Find where the given text appears and provide that cell's center as [X, Y] coordinate. 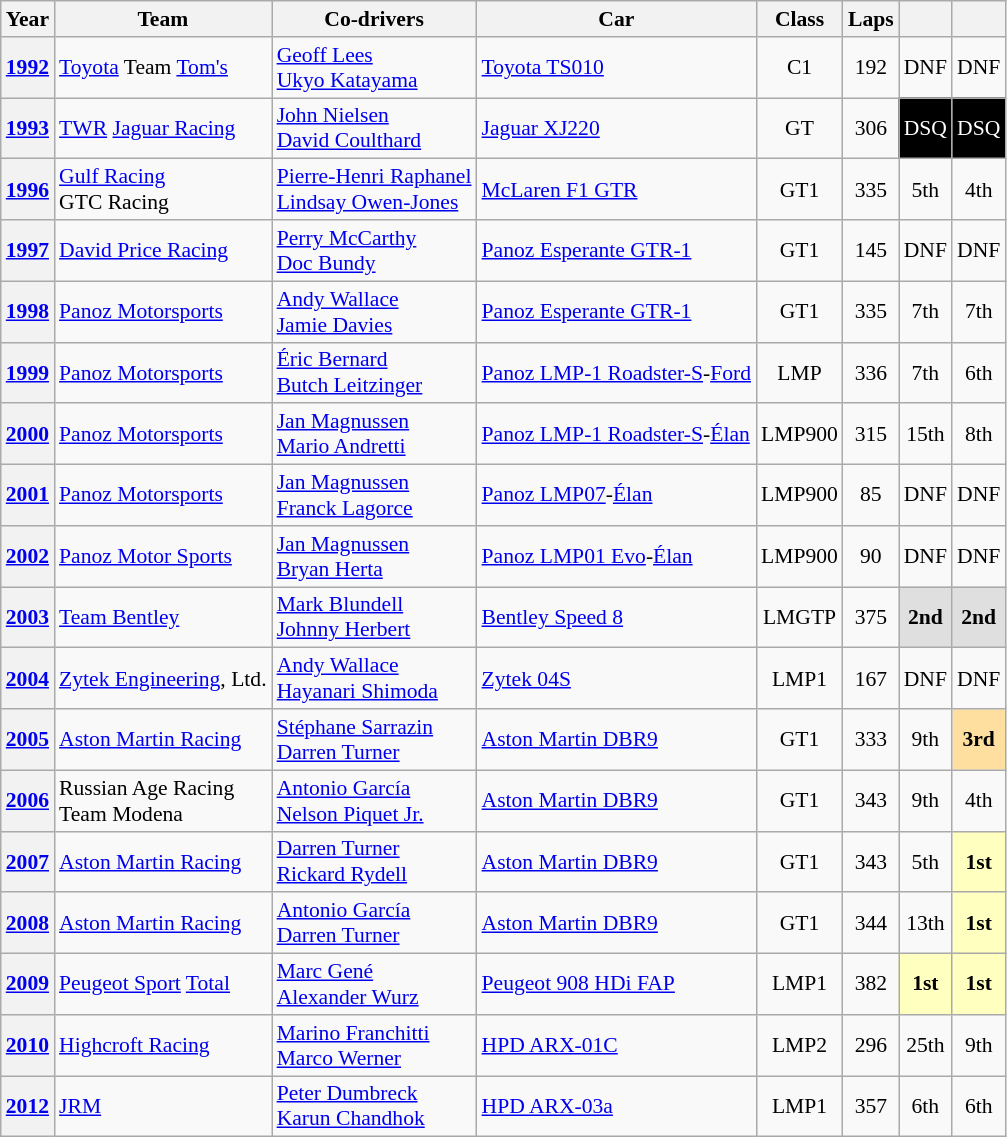
Year [28, 19]
2009 [28, 984]
LMP2 [800, 1046]
Andy Wallace Hayanari Shimoda [374, 678]
306 [871, 128]
8th [978, 434]
Antonio García Darren Turner [374, 924]
HPD ARX-01C [617, 1046]
85 [871, 496]
Co-drivers [374, 19]
15th [926, 434]
Zytek 04S [617, 678]
Jan Magnussen Mario Andretti [374, 434]
357 [871, 1106]
Peter Dumbreck Karun Chandhok [374, 1106]
145 [871, 250]
13th [926, 924]
167 [871, 678]
Class [800, 19]
Antonio García Nelson Piquet Jr. [374, 800]
90 [871, 556]
Laps [871, 19]
Car [617, 19]
1999 [28, 372]
382 [871, 984]
Mark Blundell Johnny Herbert [374, 618]
Russian Age Racing Team Modena [163, 800]
Darren Turner Rickard Rydell [374, 862]
TWR Jaguar Racing [163, 128]
2002 [28, 556]
2003 [28, 618]
Jan Magnussen Franck Lagorce [374, 496]
Panoz Motor Sports [163, 556]
375 [871, 618]
Stéphane Sarrazin Darren Turner [374, 740]
1993 [28, 128]
Geoff Lees Ukyo Katayama [374, 68]
1996 [28, 190]
336 [871, 372]
192 [871, 68]
JRM [163, 1106]
2007 [28, 862]
LMP [800, 372]
2000 [28, 434]
296 [871, 1046]
Marino Franchitti Marco Werner [374, 1046]
Gulf Racing GTC Racing [163, 190]
Pierre-Henri Raphanel Lindsay Owen-Jones [374, 190]
344 [871, 924]
2001 [28, 496]
Highcroft Racing [163, 1046]
Peugeot 908 HDi FAP [617, 984]
McLaren F1 GTR [617, 190]
Team [163, 19]
2006 [28, 800]
Panoz LMP-1 Roadster-S-Élan [617, 434]
HPD ARX-03a [617, 1106]
GT [800, 128]
1998 [28, 312]
Peugeot Sport Total [163, 984]
C1 [800, 68]
25th [926, 1046]
2008 [28, 924]
333 [871, 740]
Marc Gené Alexander Wurz [374, 984]
Jan Magnussen Bryan Herta [374, 556]
Bentley Speed 8 [617, 618]
Panoz LMP01 Evo-Élan [617, 556]
Jaguar XJ220 [617, 128]
Zytek Engineering, Ltd. [163, 678]
Panoz LMP-1 Roadster-S-Ford [617, 372]
Toyota Team Tom's [163, 68]
2010 [28, 1046]
2004 [28, 678]
2012 [28, 1106]
John Nielsen David Coulthard [374, 128]
David Price Racing [163, 250]
1997 [28, 250]
Toyota TS010 [617, 68]
Team Bentley [163, 618]
LMGTP [800, 618]
Panoz LMP07-Élan [617, 496]
2005 [28, 740]
Andy Wallace Jamie Davies [374, 312]
Éric Bernard Butch Leitzinger [374, 372]
1992 [28, 68]
3rd [978, 740]
Perry McCarthy Doc Bundy [374, 250]
315 [871, 434]
